Locate the cell with the specified text and output its (x, y) center coordinate. 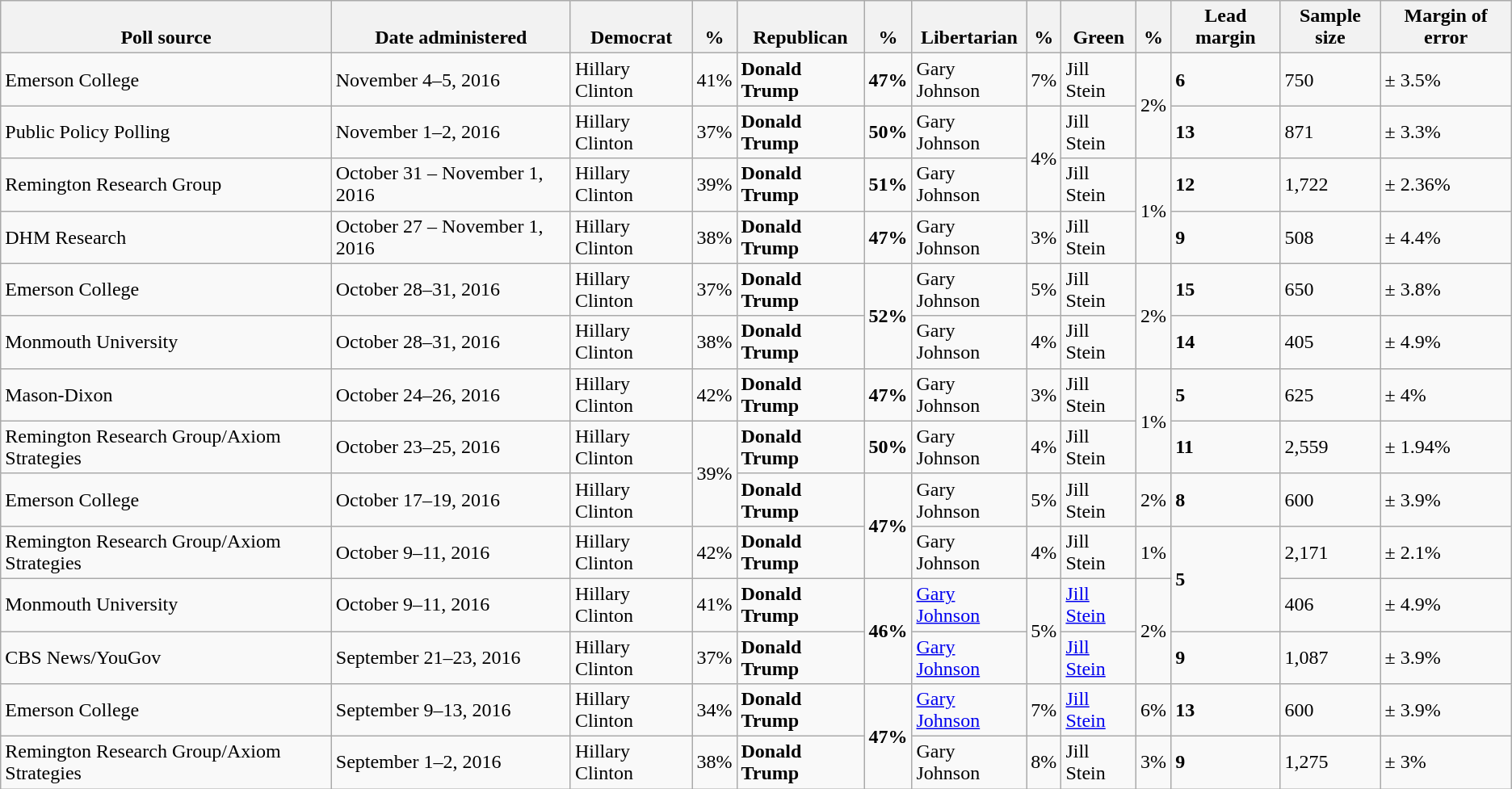
November 1–2, 2016 (451, 132)
14 (1226, 342)
November 4–5, 2016 (451, 79)
750 (1330, 79)
September 1–2, 2016 (451, 762)
871 (1330, 132)
2,171 (1330, 552)
1,087 (1330, 657)
October 17–19, 2016 (451, 499)
Sample size (1330, 27)
October 31 – November 1, 2016 (451, 184)
51% (888, 184)
± 4.4% (1446, 237)
46% (888, 631)
508 (1330, 237)
Mason-Dixon (166, 394)
September 9–13, 2016 (451, 711)
2,559 (1330, 447)
October 27 – November 1, 2016 (451, 237)
6 (1226, 79)
52% (888, 316)
Margin of error (1446, 27)
± 3.8% (1446, 289)
12 (1226, 184)
September 21–23, 2016 (451, 657)
Democrat (632, 27)
Green (1098, 27)
± 2.1% (1446, 552)
625 (1330, 394)
Remington Research Group (166, 184)
± 2.36% (1446, 184)
Date administered (451, 27)
1,722 (1330, 184)
Republican (800, 27)
650 (1330, 289)
Lead margin (1226, 27)
8 (1226, 499)
October 23–25, 2016 (451, 447)
± 3% (1446, 762)
DHM Research (166, 237)
Poll source (166, 27)
± 3.3% (1446, 132)
6% (1153, 711)
8% (1044, 762)
± 4% (1446, 394)
1,275 (1330, 762)
34% (714, 711)
October 24–26, 2016 (451, 394)
406 (1330, 604)
Libertarian (969, 27)
CBS News/YouGov (166, 657)
± 1.94% (1446, 447)
11 (1226, 447)
405 (1330, 342)
± 3.5% (1446, 79)
Public Policy Polling (166, 132)
15 (1226, 289)
